Return the [x, y] coordinate for the center point of the cell that contains the specified text.  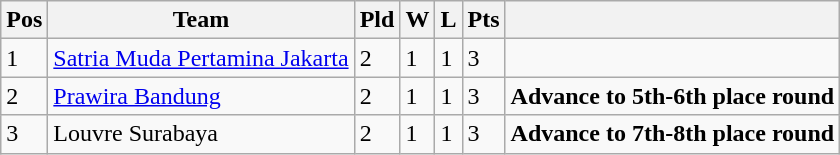
Team [201, 20]
Pos [24, 20]
Pld [377, 20]
Satria Muda Pertamina Jakarta [201, 58]
L [448, 20]
Advance to 7th-8th place round [672, 134]
Advance to 5th-6th place round [672, 96]
Louvre Surabaya [201, 134]
W [418, 20]
Pts [484, 20]
Prawira Bandung [201, 96]
